Search for the cell housing the specified text and yield its [X, Y] center coordinate. 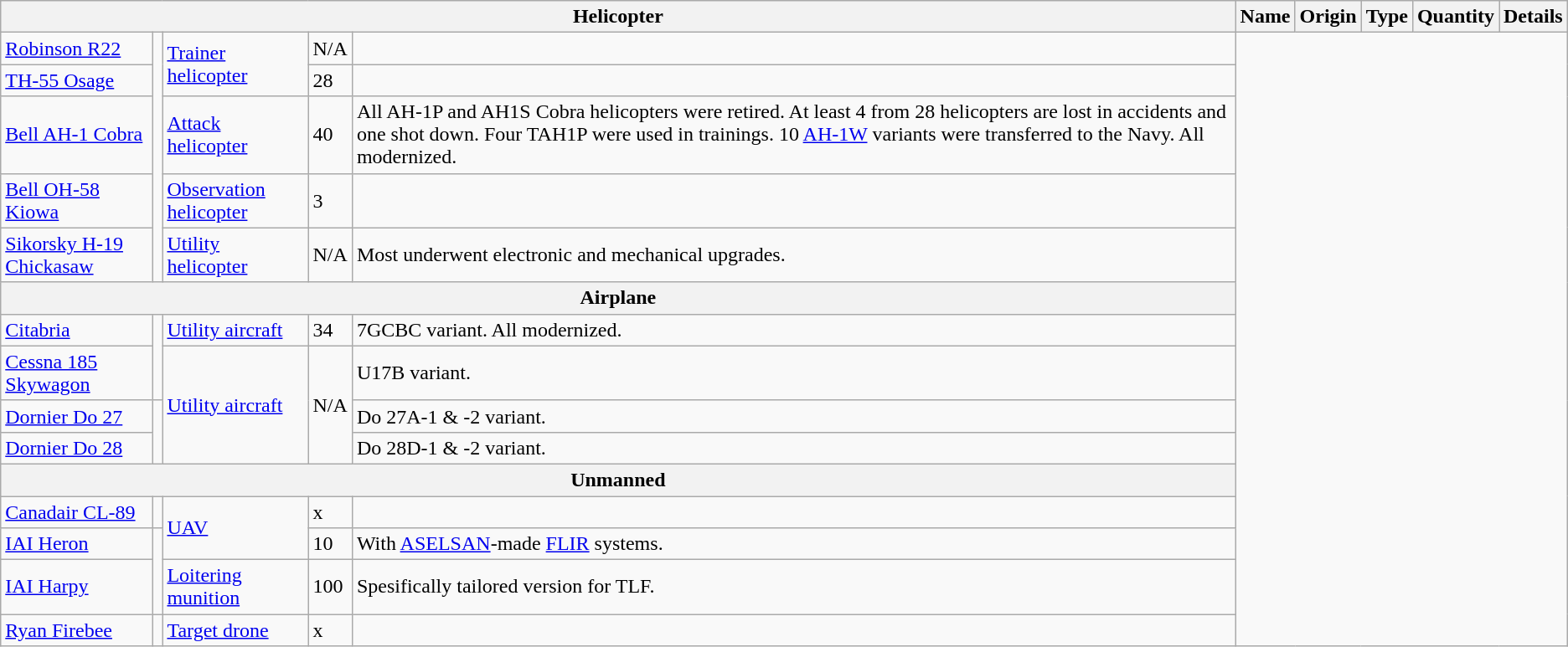
Bell AH-1 Cobra [77, 135]
7GCBC variant. All modernized. [794, 330]
Loitering munition [235, 588]
TH-55 Osage [77, 80]
Quantity [1456, 17]
Name [1265, 17]
U17B variant. [794, 373]
10 [330, 544]
Observation helicopter [235, 201]
Utility helicopter [235, 254]
IAI Harpy [77, 588]
Most underwent electronic and mechanical upgrades. [794, 254]
With ASELSAN-made FLIR systems. [794, 544]
Do 27A-1 & -2 variant. [794, 416]
IAI Heron [77, 544]
Trainer helicopter [235, 64]
Unmanned [618, 480]
Target drone [235, 630]
Spesifically tailored version for TLF. [794, 588]
Bell OH-58 Kiowa [77, 201]
100 [330, 588]
40 [330, 135]
Ryan Firebee [77, 630]
Dornier Do 28 [77, 448]
Citabria [77, 330]
34 [330, 330]
Attack helicopter [235, 135]
Helicopter [618, 17]
UAV [235, 527]
Robinson R22 [77, 49]
Origin [1328, 17]
Dornier Do 27 [77, 416]
3 [330, 201]
28 [330, 80]
Airplane [618, 298]
Do 28D-1 & -2 variant. [794, 448]
Cessna 185 Skywagon [77, 373]
Details [1534, 17]
Canadair CL-89 [77, 511]
Type [1387, 17]
Sikorsky H-19 Chickasaw [77, 254]
